From the cell containing the given text, extract its center point as (x, y) coordinate. 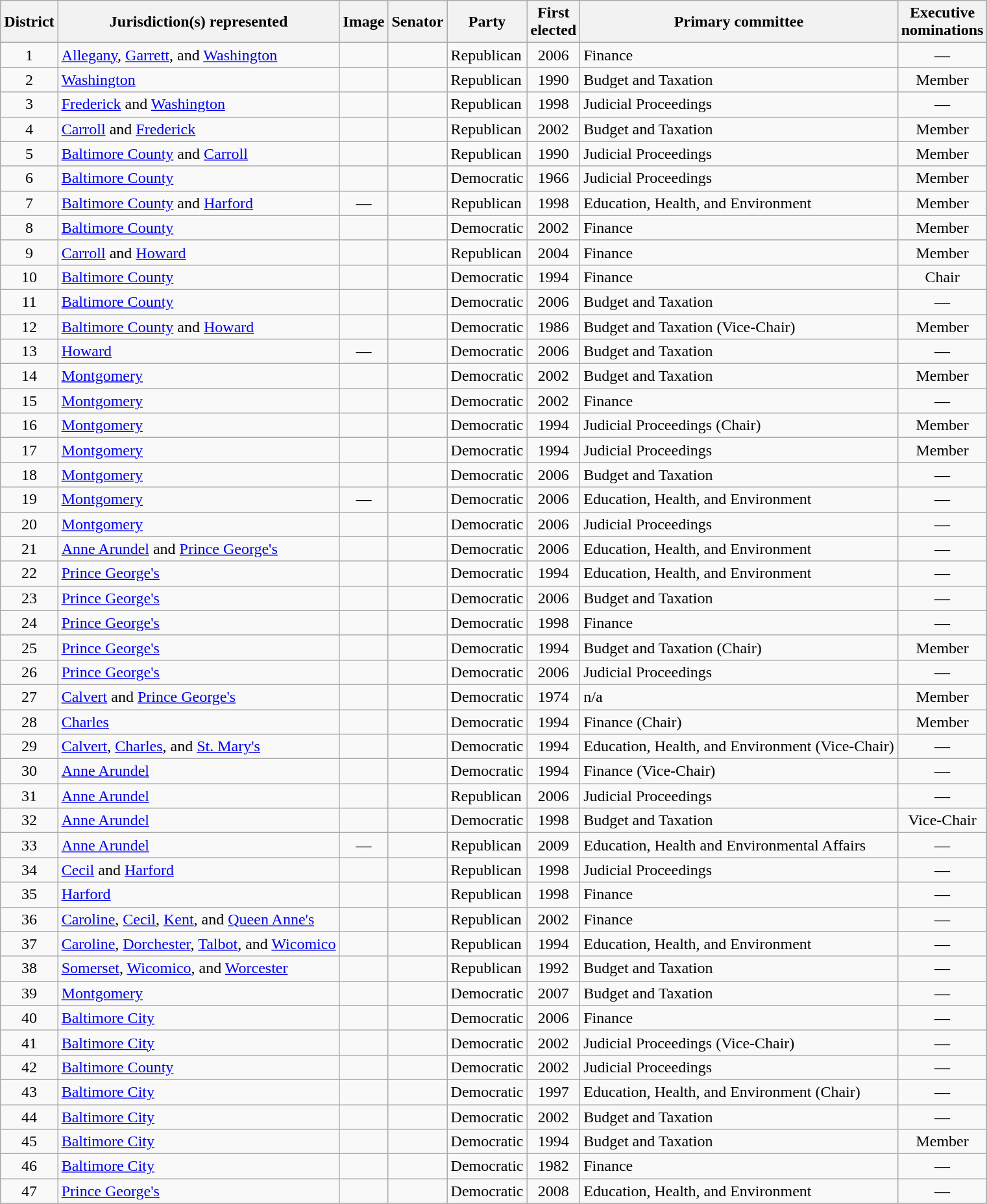
30 (29, 771)
42 (29, 1067)
3 (29, 104)
1982 (554, 1166)
Frederick and Washington (199, 104)
11 (29, 302)
Vice-Chair (942, 821)
39 (29, 993)
27 (29, 697)
7 (29, 203)
Judicial Proceedings (Chair) (738, 426)
Baltimore County and Carroll (199, 154)
Executivenominations (942, 22)
43 (29, 1092)
Budget and Taxation (Chair) (738, 647)
1992 (554, 969)
17 (29, 450)
47 (29, 1191)
46 (29, 1166)
Primary committee (738, 22)
Judicial Proceedings (Vice-Chair) (738, 1042)
25 (29, 647)
Image (363, 22)
34 (29, 870)
2008 (554, 1191)
2 (29, 80)
24 (29, 623)
2007 (554, 993)
8 (29, 228)
19 (29, 500)
1997 (554, 1092)
32 (29, 821)
Education, Health, and Environment (Chair) (738, 1092)
35 (29, 895)
n/a (738, 697)
18 (29, 475)
Harford (199, 895)
Jurisdiction(s) represented (199, 22)
Firstelected (554, 22)
Cecil and Harford (199, 870)
Budget and Taxation (Vice-Chair) (738, 326)
40 (29, 1018)
2009 (554, 845)
44 (29, 1116)
29 (29, 747)
Baltimore County and Harford (199, 203)
Washington (199, 80)
Finance (Chair) (738, 722)
Education, Health and Environmental Affairs (738, 845)
9 (29, 252)
1 (29, 55)
4 (29, 129)
Calvert and Prince George's (199, 697)
41 (29, 1042)
26 (29, 672)
37 (29, 944)
28 (29, 722)
Senator (418, 22)
Howard (199, 352)
1966 (554, 178)
21 (29, 549)
2004 (554, 252)
Finance (Vice-Chair) (738, 771)
5 (29, 154)
Somerset, Wicomico, and Worcester (199, 969)
13 (29, 352)
District (29, 22)
Baltimore County and Howard (199, 326)
Calvert, Charles, and St. Mary's (199, 747)
14 (29, 376)
Allegany, Garrett, and Washington (199, 55)
45 (29, 1142)
Anne Arundel and Prince George's (199, 549)
Caroline, Cecil, Kent, and Queen Anne's (199, 919)
Chair (942, 277)
10 (29, 277)
33 (29, 845)
6 (29, 178)
1974 (554, 697)
20 (29, 524)
Education, Health, and Environment (Vice-Chair) (738, 747)
23 (29, 598)
Carroll and Howard (199, 252)
22 (29, 573)
Carroll and Frederick (199, 129)
Charles (199, 722)
Party (487, 22)
Caroline, Dorchester, Talbot, and Wicomico (199, 944)
38 (29, 969)
15 (29, 401)
31 (29, 796)
12 (29, 326)
16 (29, 426)
1986 (554, 326)
36 (29, 919)
